For the text-containing cell, return its midpoint in [X, Y] coordinate format. 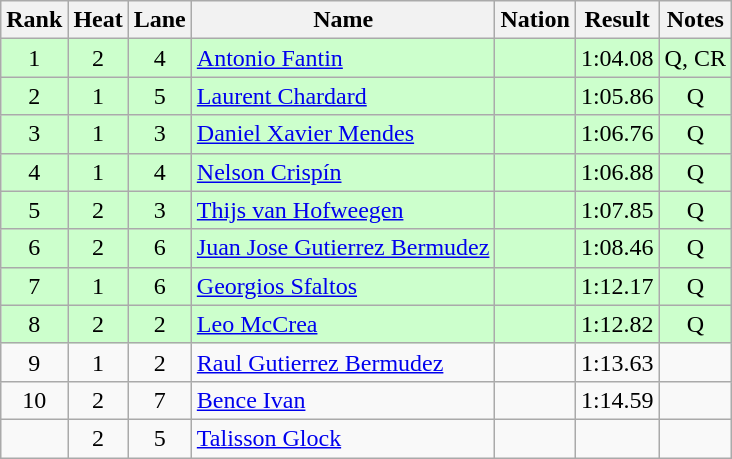
Leo McCrea [343, 324]
Georgios Sfaltos [343, 286]
1:06.76 [617, 134]
Name [343, 20]
Heat [98, 20]
1:13.63 [617, 362]
Laurent Chardard [343, 96]
Antonio Fantin [343, 58]
Nation [535, 20]
1:08.46 [617, 248]
Rank [34, 20]
1:14.59 [617, 400]
Nelson Crispín [343, 172]
1:12.82 [617, 324]
Notes [695, 20]
Lane [160, 20]
1:06.88 [617, 172]
9 [34, 362]
Bence Ivan [343, 400]
Q, CR [695, 58]
Thijs van Hofweegen [343, 210]
1:05.86 [617, 96]
Daniel Xavier Mendes [343, 134]
10 [34, 400]
Result [617, 20]
Juan Jose Gutierrez Bermudez [343, 248]
1:04.08 [617, 58]
1:07.85 [617, 210]
1:12.17 [617, 286]
Raul Gutierrez Bermudez [343, 362]
8 [34, 324]
Talisson Glock [343, 438]
